Determine the [x, y] coordinate at the center of the cell enclosing the given text.  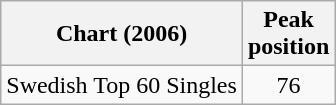
Chart (2006) [122, 34]
Peakposition [288, 34]
Swedish Top 60 Singles [122, 85]
76 [288, 85]
